Provide the (X, Y) coordinate of the cell's center where the given text is located.  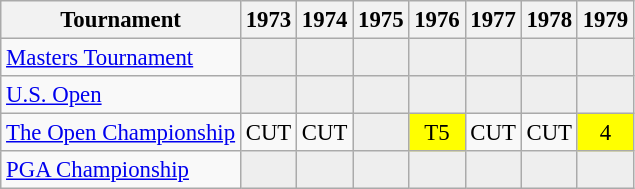
4 (605, 133)
1977 (493, 20)
U.S. Open (121, 95)
PGA Championship (121, 170)
1973 (268, 20)
Tournament (121, 20)
1979 (605, 20)
1975 (381, 20)
Masters Tournament (121, 58)
T5 (437, 133)
1978 (549, 20)
The Open Championship (121, 133)
1976 (437, 20)
1974 (325, 20)
